Return (X, Y) of the center of cell containing provided text 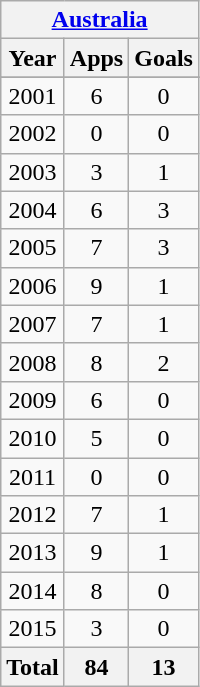
2009 (33, 400)
2013 (33, 553)
5 (96, 438)
13 (164, 667)
2005 (33, 248)
2008 (33, 362)
84 (96, 667)
2001 (33, 96)
2007 (33, 324)
2015 (33, 629)
Total (33, 667)
2012 (33, 515)
2003 (33, 172)
2 (164, 362)
2006 (33, 286)
2004 (33, 210)
2011 (33, 477)
Australia (100, 20)
2010 (33, 438)
Apps (96, 58)
2014 (33, 591)
2002 (33, 134)
Goals (164, 58)
Year (33, 58)
